Search for the cell housing the specified text and yield its (x, y) center coordinate. 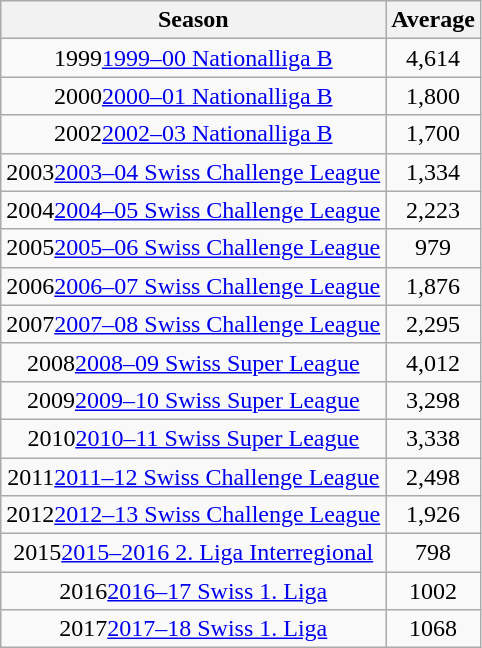
20162016–17 Swiss 1. Liga (194, 591)
1,700 (434, 134)
Season (194, 20)
20022002–03 Nationalliga B (194, 134)
20002000–01 Nationalliga B (194, 96)
20082008–09 Swiss Super League (194, 362)
20102010–11 Swiss Super League (194, 438)
20092009–10 Swiss Super League (194, 400)
20062006–07 Swiss Challenge League (194, 286)
3,338 (434, 438)
2,295 (434, 324)
20112011–12 Swiss Challenge League (194, 477)
1,926 (434, 515)
2,498 (434, 477)
3,298 (434, 400)
20032003–04 Swiss Challenge League (194, 172)
1,334 (434, 172)
Average (434, 20)
1068 (434, 629)
20152015–2016 2. Liga Interregional (194, 553)
20042004–05 Swiss Challenge League (194, 210)
1002 (434, 591)
2,223 (434, 210)
20072007–08 Swiss Challenge League (194, 324)
20052005–06 Swiss Challenge League (194, 248)
4,614 (434, 58)
20122012–13 Swiss Challenge League (194, 515)
798 (434, 553)
19991999–00 Nationalliga B (194, 58)
1,876 (434, 286)
1,800 (434, 96)
979 (434, 248)
4,012 (434, 362)
20172017–18 Swiss 1. Liga (194, 629)
